Pinpoint the cell where the given text exists, returning its (x, y) midpoint coordinate. 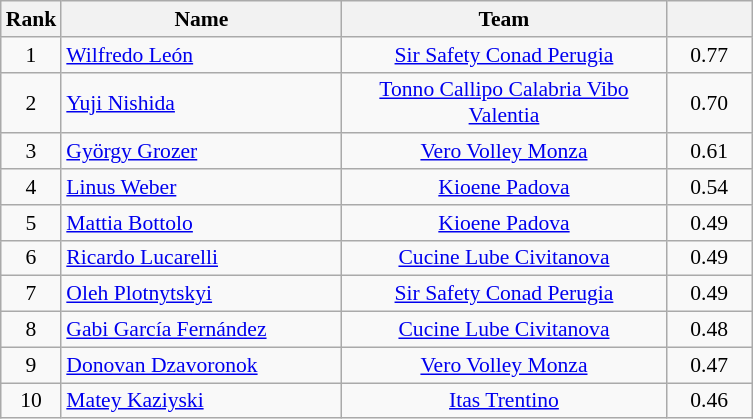
Team (504, 19)
3 (32, 152)
6 (32, 258)
0.46 (710, 401)
György Grozer (201, 152)
7 (32, 294)
1 (32, 55)
Itas Trentino (504, 401)
0.47 (710, 365)
0.70 (710, 102)
Linus Weber (201, 187)
9 (32, 365)
Matey Kaziyski (201, 401)
0.48 (710, 330)
Wilfredo León (201, 55)
0.61 (710, 152)
Ricardo Lucarelli (201, 258)
2 (32, 102)
10 (32, 401)
Yuji Nishida (201, 102)
4 (32, 187)
Oleh Plotnytskyi (201, 294)
5 (32, 223)
Tonno Callipo Calabria Vibo Valentia (504, 102)
Donovan Dzavoronok (201, 365)
0.77 (710, 55)
Gabi García Fernández (201, 330)
Name (201, 19)
Mattia Bottolo (201, 223)
0.54 (710, 187)
8 (32, 330)
Rank (32, 19)
